Search for the cell housing the specified text and yield its (X, Y) center coordinate. 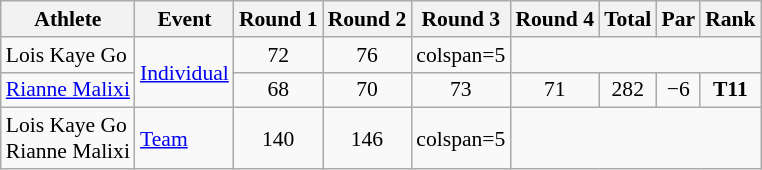
Event (184, 19)
Round 1 (278, 19)
71 (554, 90)
T11 (730, 90)
140 (278, 138)
Round 3 (460, 19)
Team (184, 138)
Lois Kaye Go (68, 55)
Total (628, 19)
68 (278, 90)
Lois Kaye GoRianne Malixi (68, 138)
73 (460, 90)
Athlete (68, 19)
Par (678, 19)
72 (278, 55)
70 (368, 90)
282 (628, 90)
Round 2 (368, 19)
−6 (678, 90)
76 (368, 55)
146 (368, 138)
Rank (730, 19)
Rianne Malixi (68, 90)
Round 4 (554, 19)
Individual (184, 72)
